Provide the (X, Y) coordinate of the cell's center where the given text is located.  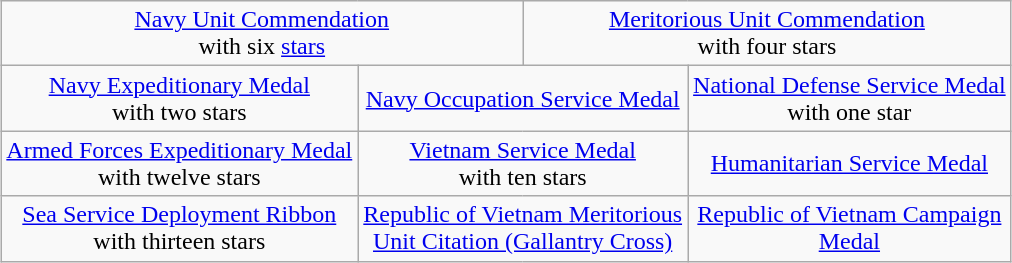
Republic of Vietnam Campaign Medal (850, 228)
Humanitarian Service Medal (850, 164)
Navy Occupation Service Medal (523, 98)
Sea Service Deployment Ribbonwith thirteen stars (180, 228)
Vietnam Service Medalwith ten stars (523, 164)
Meritorious Unit Commendationwith four stars (768, 34)
National Defense Service Medalwith one star (850, 98)
Republic of Vietnam MeritoriousUnit Citation (Gallantry Cross) (523, 228)
Navy Expeditionary Medal with two stars (180, 98)
Armed Forces Expeditionary Medalwith twelve stars (180, 164)
Navy Unit Commendationwith six stars (262, 34)
